Return the [X, Y] coordinate for the center point of the cell that contains the specified text.  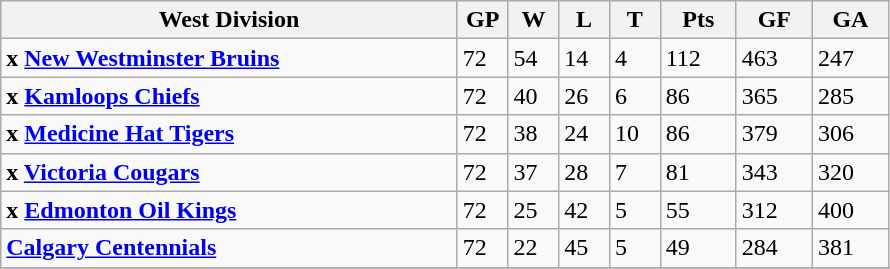
GF [774, 20]
38 [534, 134]
10 [634, 134]
379 [774, 134]
7 [634, 172]
40 [534, 96]
24 [584, 134]
312 [774, 210]
Pts [698, 20]
x Kamloops Chiefs [230, 96]
GP [482, 20]
x New Westminster Bruins [230, 58]
285 [850, 96]
Calgary Centennials [230, 248]
W [534, 20]
55 [698, 210]
GA [850, 20]
343 [774, 172]
West Division [230, 20]
365 [774, 96]
28 [584, 172]
x Medicine Hat Tigers [230, 134]
112 [698, 58]
284 [774, 248]
14 [584, 58]
463 [774, 58]
247 [850, 58]
4 [634, 58]
400 [850, 210]
320 [850, 172]
6 [634, 96]
381 [850, 248]
45 [584, 248]
54 [534, 58]
22 [534, 248]
T [634, 20]
x Victoria Cougars [230, 172]
37 [534, 172]
81 [698, 172]
49 [698, 248]
x Edmonton Oil Kings [230, 210]
26 [584, 96]
L [584, 20]
306 [850, 134]
25 [534, 210]
42 [584, 210]
